For the text-containing cell, return its midpoint in (X, Y) coordinate format. 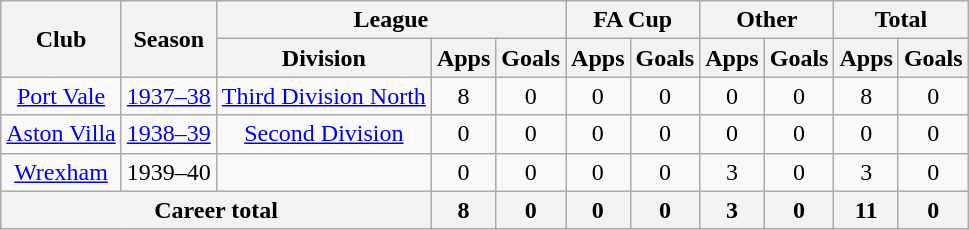
League (390, 20)
Other (767, 20)
11 (866, 210)
Second Division (324, 134)
Division (324, 58)
Port Vale (62, 96)
FA Cup (633, 20)
1939–40 (168, 172)
Career total (216, 210)
Total (901, 20)
Third Division North (324, 96)
1937–38 (168, 96)
Club (62, 39)
Season (168, 39)
Aston Villa (62, 134)
Wrexham (62, 172)
1938–39 (168, 134)
